Output the [X, Y] coordinate of the center of the cell containing the given text.  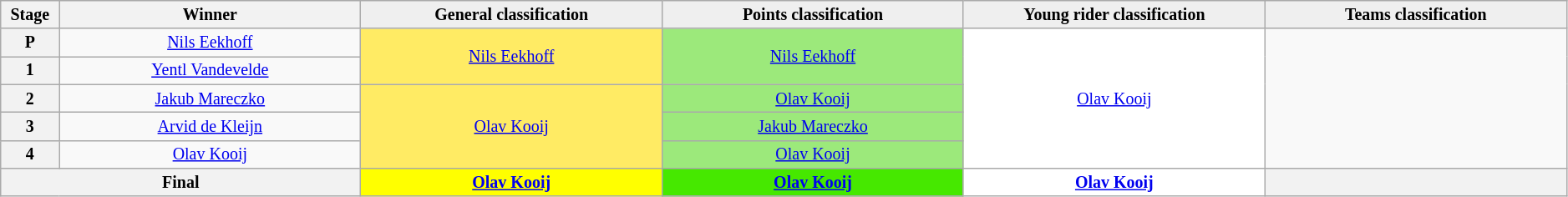
Young rider classification [1114, 15]
Points classification [814, 15]
Teams classification [1415, 15]
Final [180, 182]
P [30, 43]
Winner [211, 15]
General classification [511, 15]
Stage [30, 15]
Yentl Vandevelde [211, 70]
4 [30, 154]
1 [30, 70]
3 [30, 127]
2 [30, 98]
Arvid de Kleijn [211, 127]
